Identify which cell holds the provided text, then report its (x, y) central coordinate. 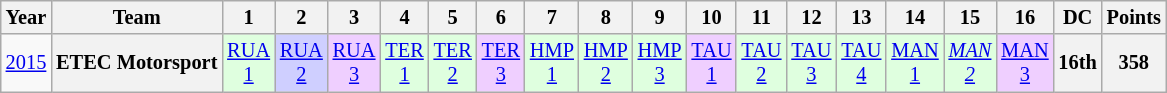
MAN3 (1024, 63)
16th (1078, 63)
HMP2 (606, 63)
HMP1 (552, 63)
1 (248, 17)
ETEC Motorsport (136, 63)
2015 (26, 63)
RUA2 (302, 63)
TAU1 (712, 63)
HMP3 (660, 63)
Year (26, 17)
MAN2 (970, 63)
Points (1134, 17)
12 (811, 17)
TER3 (501, 63)
14 (914, 17)
TAU2 (761, 63)
Team (136, 17)
TER1 (404, 63)
2 (302, 17)
15 (970, 17)
MAN1 (914, 63)
16 (1024, 17)
10 (712, 17)
13 (861, 17)
4 (404, 17)
RUA3 (354, 63)
TAU3 (811, 63)
358 (1134, 63)
TAU4 (861, 63)
7 (552, 17)
5 (453, 17)
8 (606, 17)
11 (761, 17)
6 (501, 17)
9 (660, 17)
RUA1 (248, 63)
3 (354, 17)
TER2 (453, 63)
DC (1078, 17)
